Scan for the cell matching the given text and deliver its [X, Y] coordinate at center. 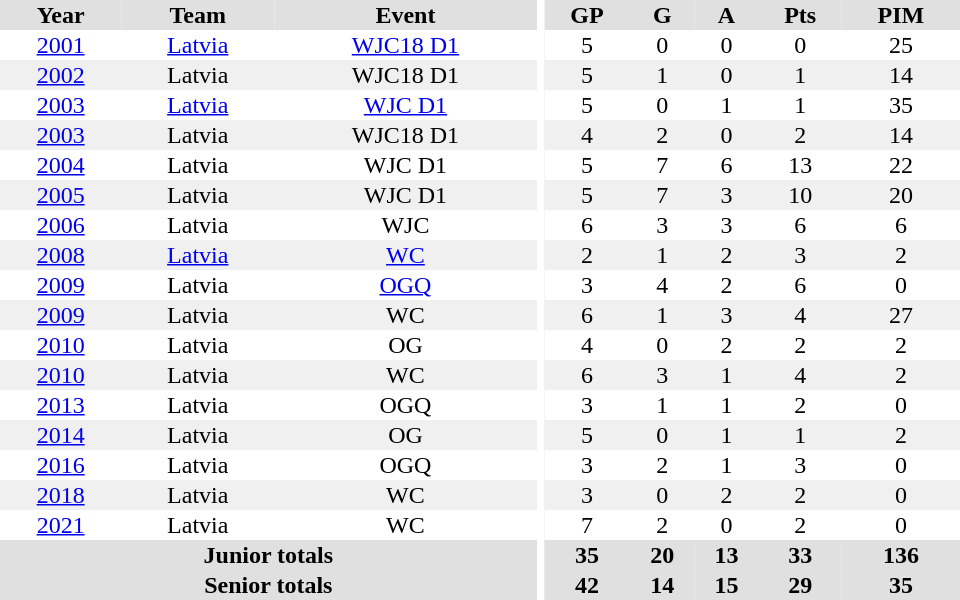
33 [800, 555]
2002 [60, 75]
Team [198, 15]
Year [60, 15]
2008 [60, 255]
Event [405, 15]
136 [901, 555]
10 [800, 195]
2018 [60, 495]
29 [800, 585]
2021 [60, 525]
2013 [60, 405]
A [726, 15]
Pts [800, 15]
GP [587, 15]
2001 [60, 45]
42 [587, 585]
2005 [60, 195]
22 [901, 165]
2004 [60, 165]
Senior totals [268, 585]
G [662, 15]
WJC [405, 225]
2016 [60, 465]
Junior totals [268, 555]
27 [901, 315]
PIM [901, 15]
15 [726, 585]
2014 [60, 435]
25 [901, 45]
2006 [60, 225]
